Return the [X, Y] coordinate for the center point of the cell that contains the specified text.  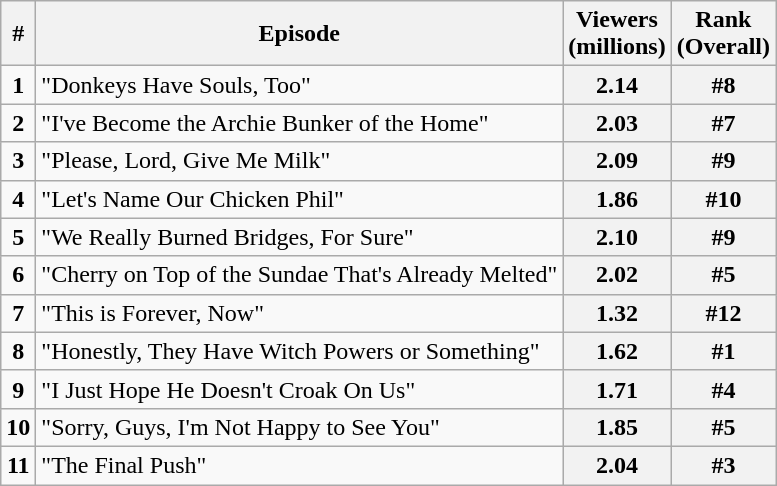
5 [18, 237]
2 [18, 123]
"Cherry on Top of the Sundae That's Already Melted" [300, 275]
11 [18, 465]
# [18, 34]
#8 [723, 85]
"Please, Lord, Give Me Milk" [300, 161]
#1 [723, 351]
1.85 [617, 427]
2.04 [617, 465]
#10 [723, 199]
9 [18, 389]
2.09 [617, 161]
6 [18, 275]
10 [18, 427]
1.71 [617, 389]
"Sorry, Guys, I'm Not Happy to See You" [300, 427]
3 [18, 161]
Viewers(millions) [617, 34]
#4 [723, 389]
1.62 [617, 351]
"Donkeys Have Souls, Too" [300, 85]
#3 [723, 465]
"Let's Name Our Chicken Phil" [300, 199]
"I've Become the Archie Bunker of the Home" [300, 123]
1 [18, 85]
Rank(Overall) [723, 34]
"The Final Push" [300, 465]
"This is Forever, Now" [300, 313]
#7 [723, 123]
4 [18, 199]
2.10 [617, 237]
2.14 [617, 85]
"We Really Burned Bridges, For Sure" [300, 237]
7 [18, 313]
Episode [300, 34]
#12 [723, 313]
"Honestly, They Have Witch Powers or Something" [300, 351]
1.86 [617, 199]
1.32 [617, 313]
2.02 [617, 275]
"I Just Hope He Doesn't Croak On Us" [300, 389]
8 [18, 351]
2.03 [617, 123]
